Locate the cell with the specified text and output its [X, Y] center coordinate. 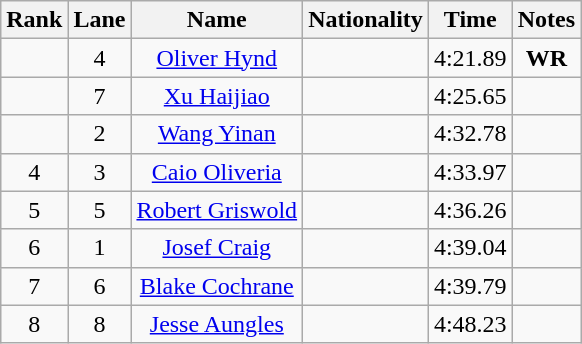
Name [217, 20]
4:36.26 [470, 210]
Xu Haijiao [217, 96]
4:39.79 [470, 286]
Notes [546, 20]
Robert Griswold [217, 210]
Lane [100, 20]
4:33.97 [470, 172]
Blake Cochrane [217, 286]
4:25.65 [470, 96]
Jesse Aungles [217, 324]
1 [100, 248]
4:39.04 [470, 248]
Oliver Hynd [217, 58]
Rank [34, 20]
2 [100, 134]
Josef Craig [217, 248]
4:48.23 [470, 324]
Wang Yinan [217, 134]
3 [100, 172]
4:21.89 [470, 58]
Nationality [366, 20]
WR [546, 58]
4:32.78 [470, 134]
Caio Oliveria [217, 172]
Time [470, 20]
